Search for the cell housing the specified text and yield its [X, Y] center coordinate. 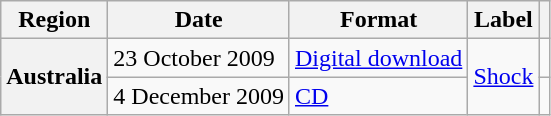
Digital download [378, 58]
Australia [54, 77]
Format [378, 20]
Date [199, 20]
Label [504, 20]
4 December 2009 [199, 96]
Region [54, 20]
Shock [504, 77]
CD [378, 96]
23 October 2009 [199, 58]
